Output the [x, y] coordinate of the center of the cell containing the given text.  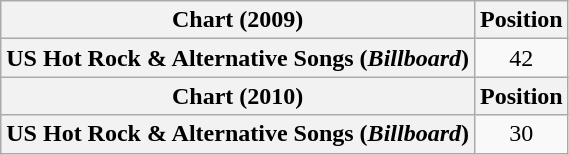
30 [521, 134]
Chart (2009) [238, 20]
Chart (2010) [238, 96]
42 [521, 58]
